Detect which cell encompasses the target text, then output its [X, Y] center coordinate. 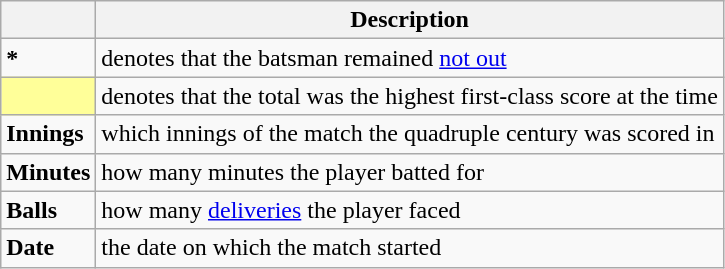
the date on which the match started [410, 248]
Date [48, 248]
how many deliveries the player faced [410, 210]
denotes that the total was the highest first-class score at the time [410, 96]
Balls [48, 210]
Minutes [48, 172]
which innings of the match the quadruple century was scored in [410, 134]
* [48, 58]
Innings [48, 134]
Description [410, 20]
how many minutes the player batted for [410, 172]
denotes that the batsman remained not out [410, 58]
